Extract the [x, y] coordinate from the center of the cell holding the provided text.  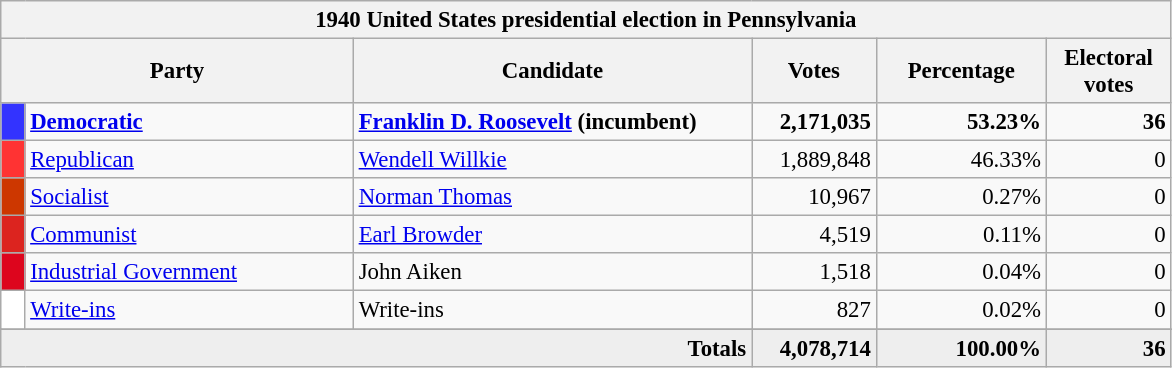
Totals [376, 348]
Electoral votes [1108, 72]
John Aiken [552, 273]
10,967 [814, 197]
1,889,848 [814, 160]
46.33% [961, 160]
0.02% [961, 310]
1,518 [814, 273]
4,519 [814, 235]
0.27% [961, 197]
1940 United States presidential election in Pennsylvania [586, 20]
Industrial Government [189, 273]
Norman Thomas [552, 197]
Socialist [189, 197]
0.04% [961, 273]
Franklin D. Roosevelt (incumbent) [552, 122]
Percentage [961, 72]
53.23% [961, 122]
827 [814, 310]
Earl Browder [552, 235]
4,078,714 [814, 348]
Candidate [552, 72]
Votes [814, 72]
Republican [189, 160]
0.11% [961, 235]
2,171,035 [814, 122]
Democratic [189, 122]
Communist [189, 235]
100.00% [961, 348]
Wendell Willkie [552, 160]
Party [178, 72]
